Determine the (X, Y) coordinate at the center of the cell enclosing the given text.  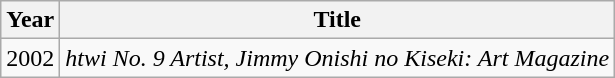
Title (338, 20)
htwi No. 9 Artist, Jimmy Onishi no Kiseki: Art Magazine (338, 58)
2002 (30, 58)
Year (30, 20)
